Return the [X, Y] coordinate for the center point of the cell that contains the specified text.  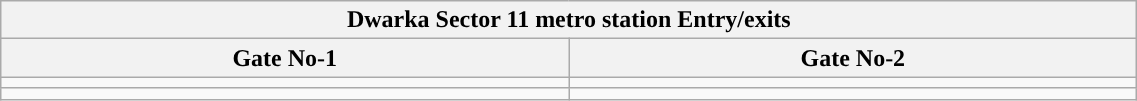
Dwarka Sector 11 metro station Entry/exits [569, 20]
Gate No-1 [285, 58]
Gate No-2 [853, 58]
